Provide the (X, Y) coordinate of the cell's center where the given text is located.  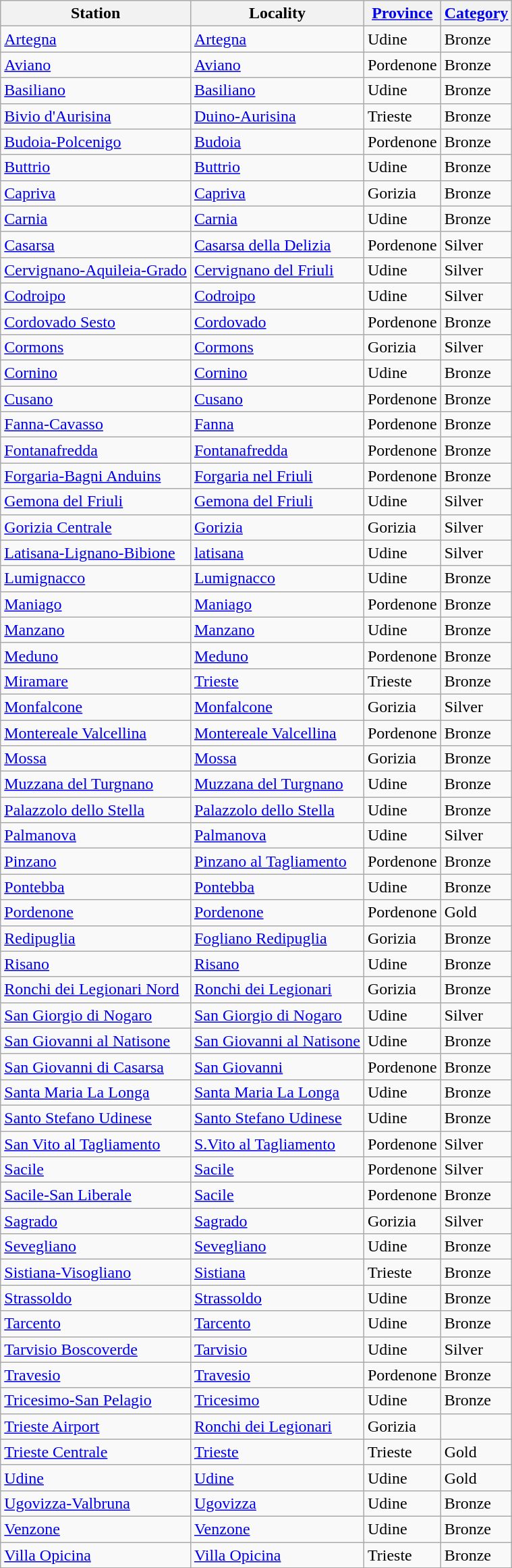
Bivio d'Aurisina (96, 116)
Province (402, 13)
Latisana-Lignano-Bibione (96, 553)
Pinzano (96, 861)
Ronchi dei Legionari Nord (96, 990)
Cordovado Sesto (96, 322)
San Vito al Tagliamento (96, 1144)
Trieste Centrale (96, 1452)
latisana (277, 553)
Cordovado (277, 322)
Station (96, 13)
Fogliano Redipuglia (277, 938)
Redipuglia (96, 938)
Ugovizza (277, 1503)
Sistiana-Visogliano (96, 1272)
Miramare (96, 681)
Duino-Aurisina (277, 116)
Sistiana (277, 1272)
San Giovanni di Casarsa (96, 1066)
Ugovizza-Valbruna (96, 1503)
Forgaria nel Friuli (277, 476)
Budoia-Polcenigo (96, 142)
Casarsa (96, 244)
Casarsa della Delizia (277, 244)
Locality (277, 13)
S.Vito al Tagliamento (277, 1144)
Cervignano del Friuli (277, 270)
Forgaria-Bagni Anduins (96, 476)
Fanna-Cavasso (96, 425)
Gorizia Centrale (96, 527)
Trieste Airport (96, 1426)
Pinzano al Tagliamento (277, 861)
Tarvisio Boscoverde (96, 1349)
San Giovanni (277, 1066)
Category (476, 13)
Cervignano-Aquileia-Grado (96, 270)
Tricesimo-San Pelagio (96, 1401)
Tricesimo (277, 1401)
Fanna (277, 425)
Budoia (277, 142)
Sacile-San Liberale (96, 1195)
Tarvisio (277, 1349)
